For the text-containing cell, return its midpoint in (X, Y) coordinate format. 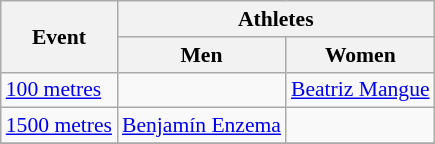
100 metres (59, 90)
Men (202, 55)
1500 metres (59, 126)
Beatriz Mangue (360, 90)
Benjamín Enzema (202, 126)
Women (360, 55)
Athletes (276, 19)
Event (59, 36)
